Identify which cell holds the provided text, then report its (X, Y) central coordinate. 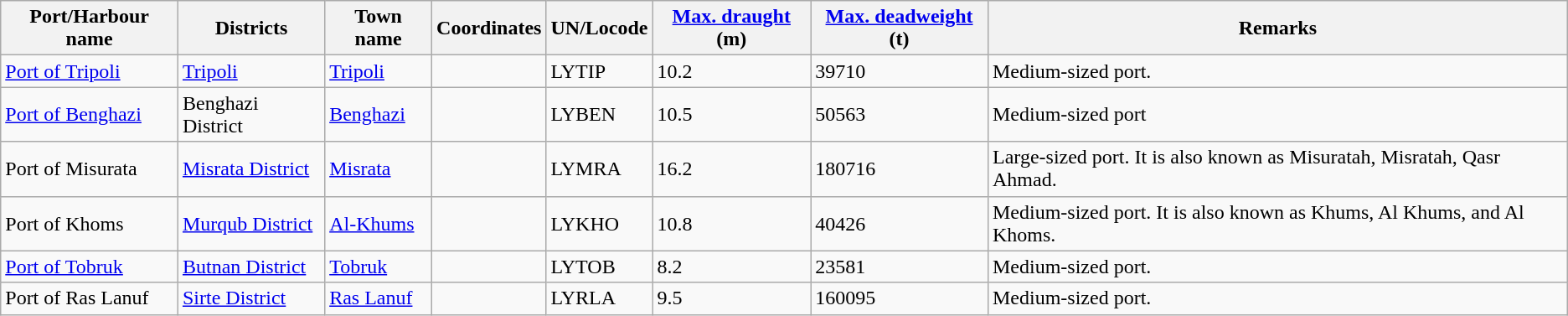
Port of Khoms (90, 223)
Max. draught (m) (732, 28)
Districts (251, 28)
16.2 (732, 169)
Al-Khums (379, 223)
Butnan District (251, 267)
Port of Tripoli (90, 71)
23581 (900, 267)
Sirte District (251, 298)
Port of Ras Lanuf (90, 298)
Port of Benghazi (90, 114)
50563 (900, 114)
LYRLA (600, 298)
Medium-sized port. It is also known as Khums, Al Khums, and Al Khoms. (1277, 223)
UN/Locode (600, 28)
LYTIP (600, 71)
Port of Misurata (90, 169)
Tobruk (379, 267)
Murqub District (251, 223)
LYMRA (600, 169)
Benghazi (379, 114)
Remarks (1277, 28)
10.5 (732, 114)
Benghazi District (251, 114)
160095 (900, 298)
Max. deadweight (t) (900, 28)
Large-sized port. It is also known as Misuratah, Misratah, Qasr Ahmad. (1277, 169)
Medium-sized port (1277, 114)
Misrata District (251, 169)
180716 (900, 169)
Coordinates (489, 28)
9.5 (732, 298)
39710 (900, 71)
LYTOB (600, 267)
LYBEN (600, 114)
8.2 (732, 267)
LYKHO (600, 223)
10.8 (732, 223)
Ras Lanuf (379, 298)
40426 (900, 223)
Port/Harbour name (90, 28)
Port of Tobruk (90, 267)
Town name (379, 28)
Misrata (379, 169)
10.2 (732, 71)
